Return [X, Y] of the center of cell containing provided text 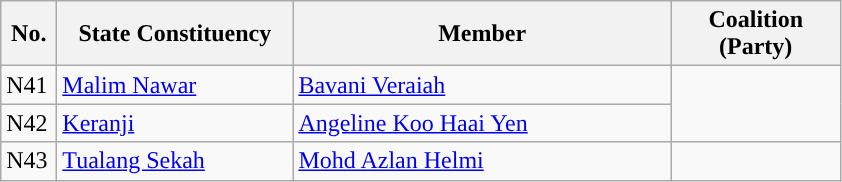
Angeline Koo Haai Yen [482, 123]
N43 [29, 161]
No. [29, 34]
N41 [29, 85]
Malim Nawar [175, 85]
State Constituency [175, 34]
Keranji [175, 123]
Member [482, 34]
Coalition (Party) [756, 34]
Mohd Azlan Helmi [482, 161]
N42 [29, 123]
Bavani Veraiah [482, 85]
Tualang Sekah [175, 161]
